Find where the given text appears and provide that cell's center as (x, y) coordinate. 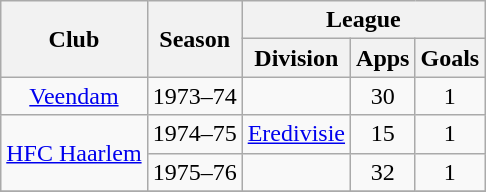
Eredivisie (296, 134)
Division (296, 58)
Apps (383, 58)
32 (383, 172)
Club (74, 39)
Veendam (74, 96)
Season (194, 39)
1974–75 (194, 134)
1975–76 (194, 172)
HFC Haarlem (74, 153)
Goals (450, 58)
1973–74 (194, 96)
30 (383, 96)
League (364, 20)
15 (383, 134)
